Detect which cell encompasses the target text, then output its [x, y] center coordinate. 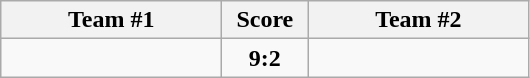
9:2 [265, 58]
Team #2 [418, 20]
Score [265, 20]
Team #1 [112, 20]
